Pinpoint the cell where the given text exists, returning its (X, Y) midpoint coordinate. 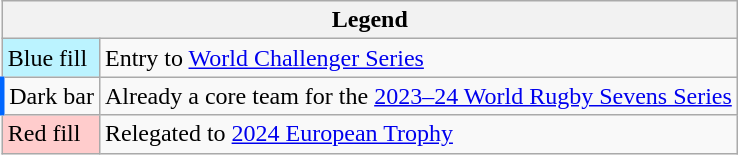
Already a core team for the 2023–24 World Rugby Sevens Series (418, 96)
Legend (370, 20)
Entry to World Challenger Series (418, 58)
Relegated to 2024 European Trophy (418, 134)
Red fill (50, 134)
Blue fill (50, 58)
Dark bar (50, 96)
